Pinpoint the cell where the given text exists, returning its (X, Y) midpoint coordinate. 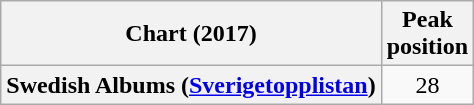
28 (427, 85)
Swedish Albums (Sverigetopplistan) (191, 85)
Chart (2017) (191, 34)
Peak position (427, 34)
